Detect which cell encompasses the target text, then output its [X, Y] center coordinate. 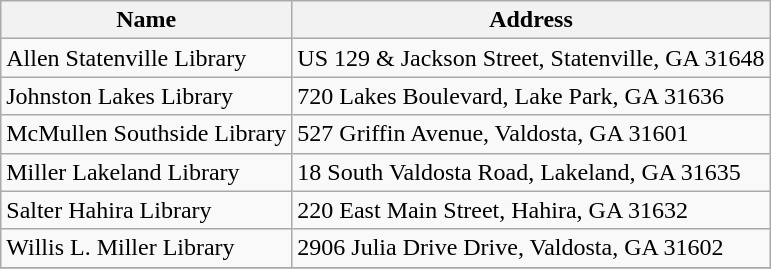
Name [146, 20]
Salter Hahira Library [146, 210]
220 East Main Street, Hahira, GA 31632 [531, 210]
527 Griffin Avenue, Valdosta, GA 31601 [531, 134]
Willis L. Miller Library [146, 248]
Address [531, 20]
720 Lakes Boulevard, Lake Park, GA 31636 [531, 96]
US 129 & Jackson Street, Statenville, GA 31648 [531, 58]
Miller Lakeland Library [146, 172]
18 South Valdosta Road, Lakeland, GA 31635 [531, 172]
McMullen Southside Library [146, 134]
Allen Statenville Library [146, 58]
Johnston Lakes Library [146, 96]
2906 Julia Drive Drive, Valdosta, GA 31602 [531, 248]
